Pinpoint the cell where the given text exists, returning its (X, Y) midpoint coordinate. 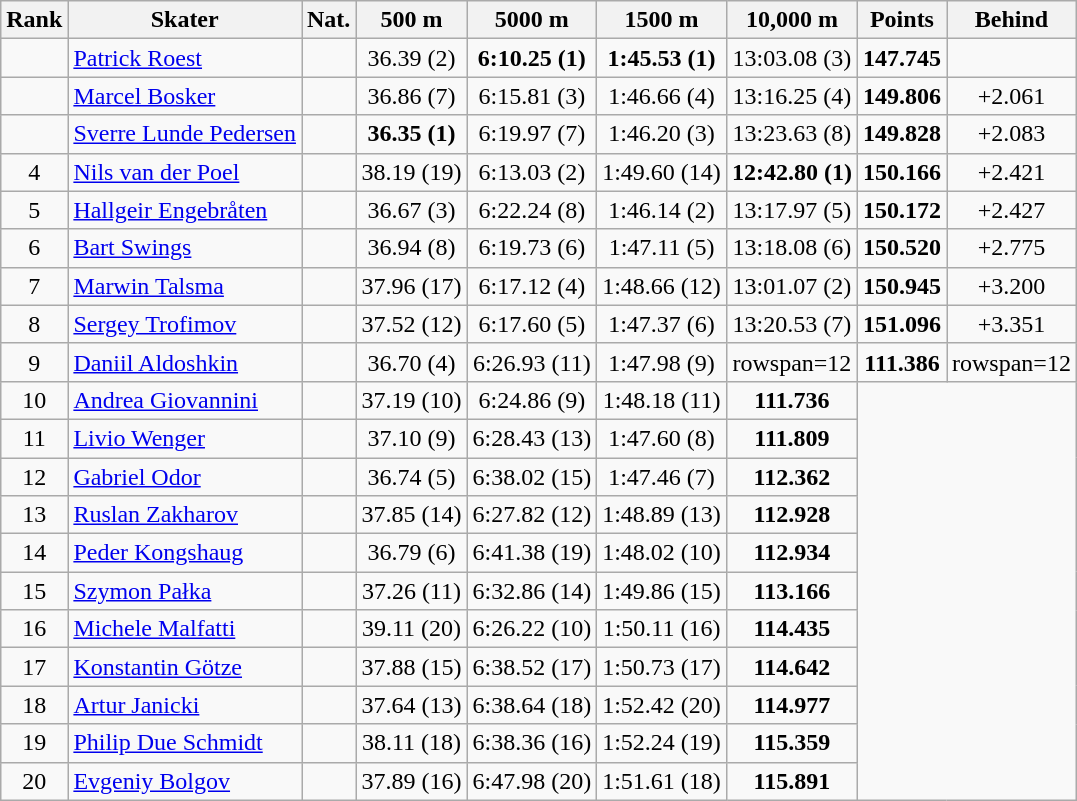
1:48.66 (12) (662, 286)
Evgeniy Bolgov (185, 781)
Behind (1011, 20)
Skater (185, 20)
6:38.02 (15) (532, 477)
6:19.97 (7) (532, 134)
10 (34, 400)
147.745 (902, 58)
1:47.37 (6) (662, 324)
6:26.22 (10) (532, 629)
+2.421 (1011, 172)
Szymon Pałka (185, 591)
1:47.60 (8) (662, 438)
Hallgeir Engebråten (185, 210)
150.166 (902, 172)
114.435 (792, 629)
6:32.86 (14) (532, 591)
Konstantin Götze (185, 667)
5 (34, 210)
Michele Malfatti (185, 629)
37.88 (15) (412, 667)
20 (34, 781)
13:01.07 (2) (792, 286)
39.11 (20) (412, 629)
12:42.80 (1) (792, 172)
Sverre Lunde Pedersen (185, 134)
6 (34, 248)
6:41.38 (19) (532, 553)
Sergey Trofimov (185, 324)
150.172 (902, 210)
1:46.14 (2) (662, 210)
13:17.97 (5) (792, 210)
13 (34, 515)
16 (34, 629)
1:46.20 (3) (662, 134)
114.977 (792, 705)
36.86 (7) (412, 96)
37.19 (10) (412, 400)
37.52 (12) (412, 324)
112.928 (792, 515)
+2.427 (1011, 210)
6:24.86 (9) (532, 400)
37.85 (14) (412, 515)
1:46.66 (4) (662, 96)
5000 m (532, 20)
6:38.52 (17) (532, 667)
13:18.08 (6) (792, 248)
37.26 (11) (412, 591)
149.806 (902, 96)
111.386 (902, 362)
6:13.03 (2) (532, 172)
Bart Swings (185, 248)
Nat. (329, 20)
Points (902, 20)
14 (34, 553)
1:49.60 (14) (662, 172)
500 m (412, 20)
9 (34, 362)
19 (34, 743)
Philip Due Schmidt (185, 743)
6:19.73 (6) (532, 248)
37.96 (17) (412, 286)
1:50.11 (16) (662, 629)
6:38.64 (18) (532, 705)
37.89 (16) (412, 781)
149.828 (902, 134)
6:26.93 (11) (532, 362)
+2.775 (1011, 248)
1:45.53 (1) (662, 58)
13:20.53 (7) (792, 324)
6:10.25 (1) (532, 58)
6:28.43 (13) (532, 438)
150.520 (902, 248)
151.096 (902, 324)
Peder Kongshaug (185, 553)
1:48.89 (13) (662, 515)
13:23.63 (8) (792, 134)
6:27.82 (12) (532, 515)
11 (34, 438)
111.809 (792, 438)
37.64 (13) (412, 705)
8 (34, 324)
36.94 (8) (412, 248)
10,000 m (792, 20)
112.934 (792, 553)
1:48.02 (10) (662, 553)
1:49.86 (15) (662, 591)
Andrea Giovannini (185, 400)
+2.083 (1011, 134)
1:47.46 (7) (662, 477)
13:03.08 (3) (792, 58)
Livio Wenger (185, 438)
111.736 (792, 400)
12 (34, 477)
36.35 (1) (412, 134)
15 (34, 591)
38.11 (18) (412, 743)
112.362 (792, 477)
6:15.81 (3) (532, 96)
113.166 (792, 591)
36.74 (5) (412, 477)
1:47.11 (5) (662, 248)
1:52.24 (19) (662, 743)
Rank (34, 20)
1:47.98 (9) (662, 362)
1:50.73 (17) (662, 667)
6:17.60 (5) (532, 324)
6:22.24 (8) (532, 210)
1:52.42 (20) (662, 705)
1:48.18 (11) (662, 400)
Gabriel Odor (185, 477)
36.39 (2) (412, 58)
37.10 (9) (412, 438)
1:51.61 (18) (662, 781)
6:47.98 (20) (532, 781)
1500 m (662, 20)
13:16.25 (4) (792, 96)
115.891 (792, 781)
7 (34, 286)
6:38.36 (16) (532, 743)
Marwin Talsma (185, 286)
Artur Janicki (185, 705)
17 (34, 667)
115.359 (792, 743)
Daniil Aldoshkin (185, 362)
38.19 (19) (412, 172)
18 (34, 705)
Marcel Bosker (185, 96)
Nils van der Poel (185, 172)
Patrick Roest (185, 58)
+2.061 (1011, 96)
114.642 (792, 667)
36.70 (4) (412, 362)
36.67 (3) (412, 210)
150.945 (902, 286)
Ruslan Zakharov (185, 515)
36.79 (6) (412, 553)
+3.351 (1011, 324)
6:17.12 (4) (532, 286)
4 (34, 172)
+3.200 (1011, 286)
